Extract the (X, Y) coordinate from the center of the cell holding the provided text.  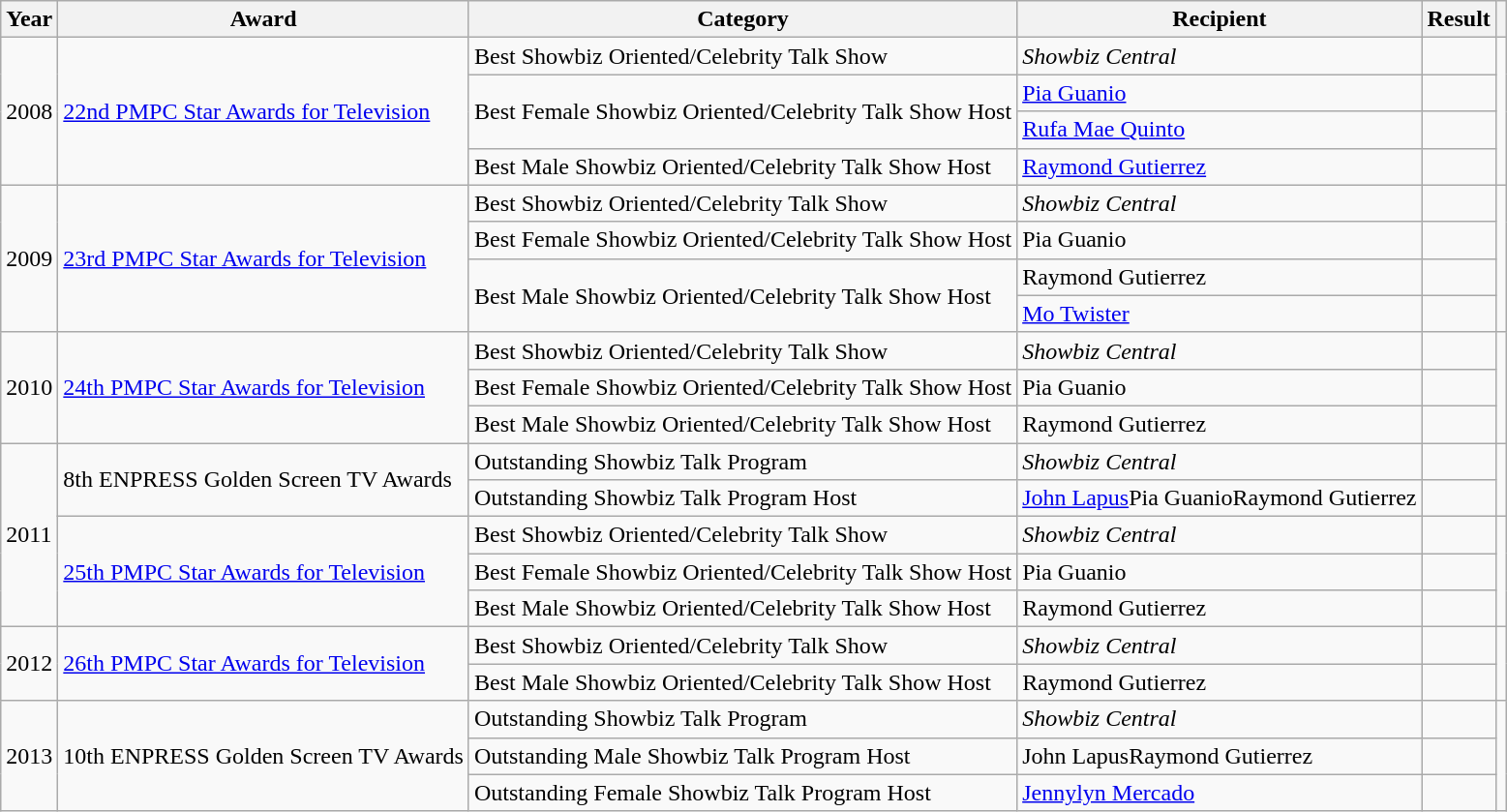
24th PMPC Star Awards for Television (263, 387)
Recipient (1220, 19)
Jennylyn Mercado (1220, 793)
2012 (29, 664)
25th PMPC Star Awards for Television (263, 572)
2011 (29, 535)
John LapusPia GuanioRaymond Gutierrez (1220, 498)
2008 (29, 111)
22nd PMPC Star Awards for Television (263, 111)
10th ENPRESS Golden Screen TV Awards (263, 756)
Award (263, 19)
2010 (29, 387)
Rufa Mae Quinto (1220, 130)
2013 (29, 756)
John LapusRaymond Gutierrez (1220, 756)
23rd PMPC Star Awards for Television (263, 258)
2009 (29, 258)
Category (742, 19)
Result (1459, 19)
Outstanding Female Showbiz Talk Program Host (742, 793)
26th PMPC Star Awards for Television (263, 664)
Outstanding Showbiz Talk Program Host (742, 498)
Outstanding Male Showbiz Talk Program Host (742, 756)
Mo Twister (1220, 314)
Year (29, 19)
8th ENPRESS Golden Screen TV Awards (263, 480)
